Find where the given text appears and provide that cell's center as [X, Y] coordinate. 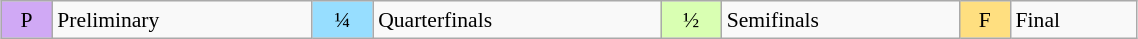
¼ [342, 20]
Quarterfinals [517, 20]
½ [692, 20]
Semifinals [841, 20]
P [26, 20]
Preliminary [182, 20]
F [984, 20]
Final [1074, 20]
